Pinpoint the cell where the given text exists, returning its [x, y] midpoint coordinate. 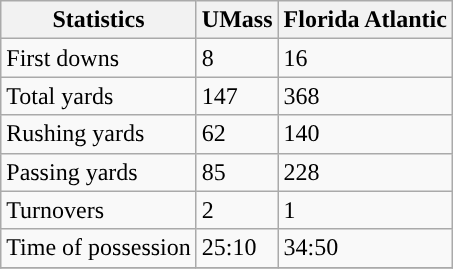
368 [365, 96]
Florida Atlantic [365, 20]
Passing yards [99, 172]
147 [237, 96]
Statistics [99, 20]
UMass [237, 20]
62 [237, 134]
16 [365, 58]
228 [365, 172]
8 [237, 58]
85 [237, 172]
Time of possession [99, 248]
First downs [99, 58]
1 [365, 210]
34:50 [365, 248]
140 [365, 134]
Rushing yards [99, 134]
Turnovers [99, 210]
2 [237, 210]
Total yards [99, 96]
25:10 [237, 248]
